From the cell containing the given text, extract its center point as [x, y] coordinate. 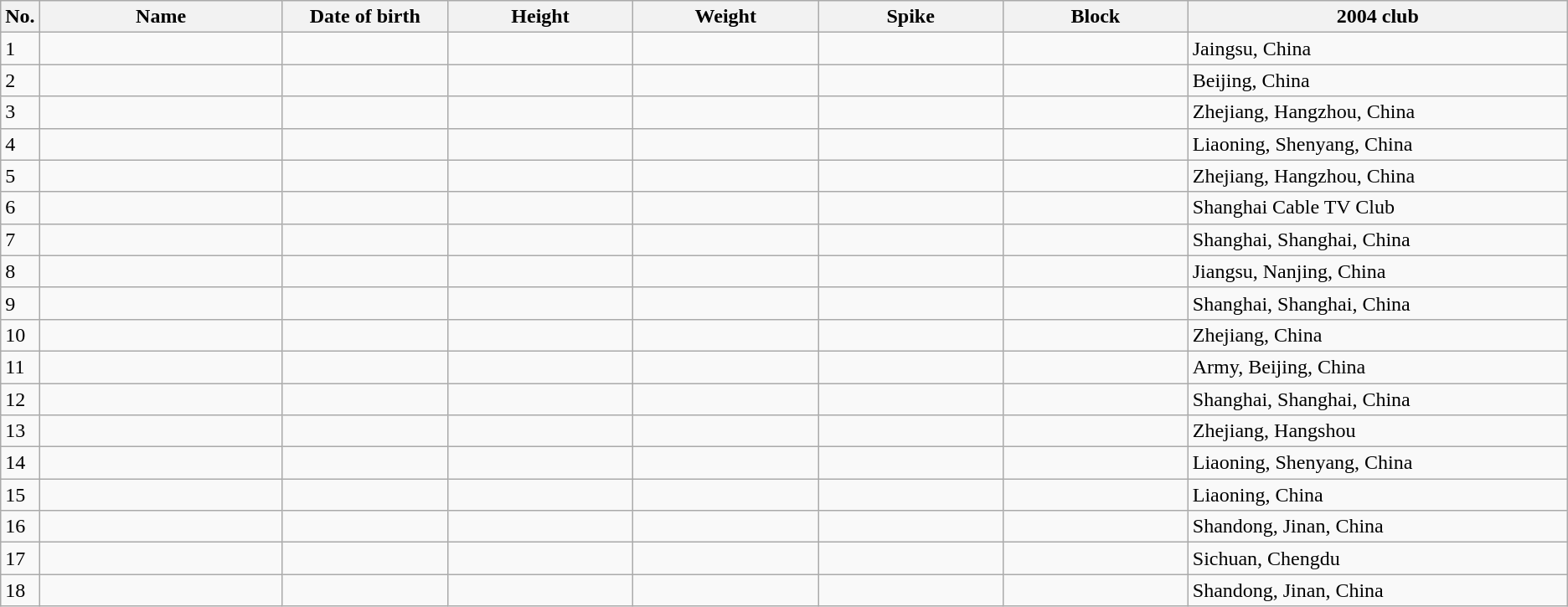
Zhejiang, Hangshou [1377, 431]
2 [20, 80]
Date of birth [365, 17]
10 [20, 335]
Beijing, China [1377, 80]
9 [20, 303]
6 [20, 208]
Liaoning, China [1377, 495]
Zhejiang, China [1377, 335]
13 [20, 431]
Army, Beijing, China [1377, 367]
Spike [911, 17]
7 [20, 239]
Sichuan, Chengdu [1377, 558]
2004 club [1377, 17]
3 [20, 112]
5 [20, 176]
8 [20, 271]
Name [161, 17]
Height [539, 17]
4 [20, 144]
Shanghai Cable TV Club [1377, 208]
18 [20, 590]
1 [20, 49]
16 [20, 527]
Weight [725, 17]
15 [20, 495]
12 [20, 399]
Jaingsu, China [1377, 49]
Jiangsu, Nanjing, China [1377, 271]
11 [20, 367]
14 [20, 463]
17 [20, 558]
No. [20, 17]
Block [1096, 17]
